Return the [X, Y] coordinate for the center point of the cell that contains the specified text.  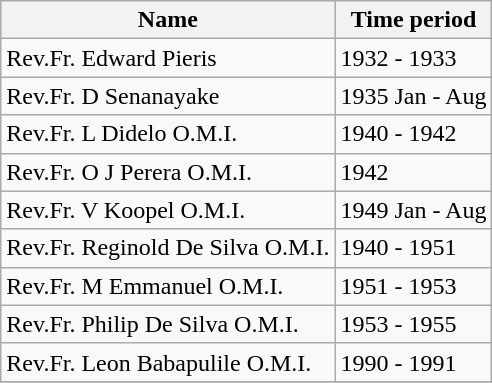
1951 - 1953 [414, 286]
Name [168, 20]
1990 - 1991 [414, 362]
Rev.Fr. Reginold De Silva O.M.I. [168, 248]
Rev.Fr. Philip De Silva O.M.I. [168, 324]
Time period [414, 20]
1932 - 1933 [414, 58]
1935 Jan - Aug [414, 96]
1942 [414, 172]
1953 - 1955 [414, 324]
Rev.Fr. Leon Babapulile O.M.I. [168, 362]
Rev.Fr. L Didelo O.M.I. [168, 134]
Rev.Fr. O J Perera O.M.I. [168, 172]
1940 - 1942 [414, 134]
Rev.Fr. Edward Pieris [168, 58]
Rev.Fr. D Senanayake [168, 96]
1940 - 1951 [414, 248]
Rev.Fr. V Koopel O.M.I. [168, 210]
Rev.Fr. M Emmanuel O.M.I. [168, 286]
1949 Jan - Aug [414, 210]
